Capture the cell that displays the provided text and extract its (X, Y) central coordinate. 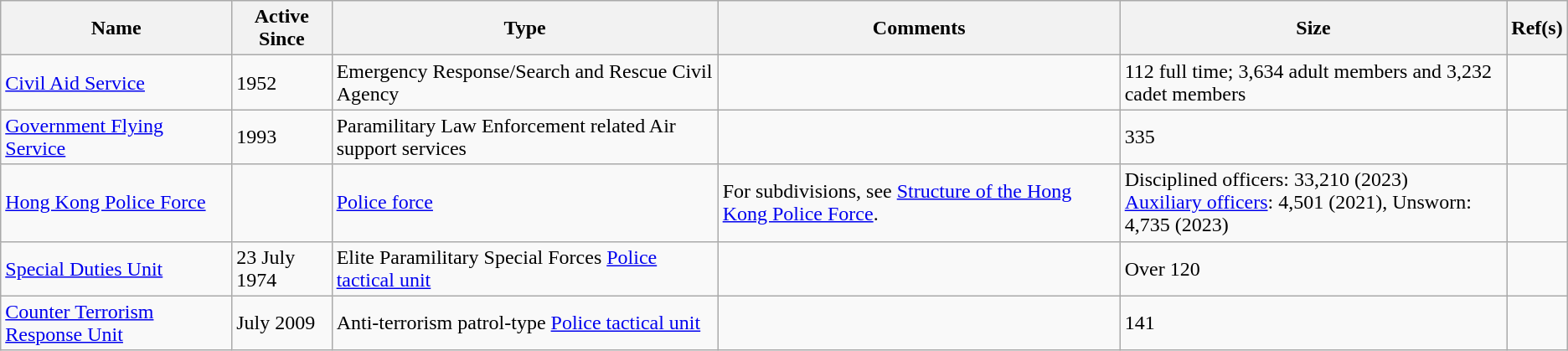
Comments (919, 28)
Civil Aid Service (116, 82)
1952 (281, 82)
July 2009 (281, 323)
Anti-terrorism patrol-type Police tactical unit (524, 323)
112 full time; 3,634 adult members and 3,232 cadet members (1313, 82)
Disciplined officers: 33,210 (2023)Auxiliary officers: 4,501 (2021), Unsworn: 4,735 (2023) (1313, 203)
Elite Paramilitary Special Forces Police tactical unit (524, 268)
Special Duties Unit (116, 268)
Type (524, 28)
Police force (524, 203)
Size (1313, 28)
Ref(s) (1537, 28)
Government Flying Service (116, 137)
Name (116, 28)
Active Since (281, 28)
Paramilitary Law Enforcement related Air support services (524, 137)
Hong Kong Police Force (116, 203)
Emergency Response/Search and Rescue Civil Agency (524, 82)
23 July 1974 (281, 268)
335 (1313, 137)
Over 120 (1313, 268)
1993 (281, 137)
141 (1313, 323)
Counter Terrorism Response Unit (116, 323)
For subdivisions, see Structure of the Hong Kong Police Force. (919, 203)
